From the cell containing the given text, extract its center point as [x, y] coordinate. 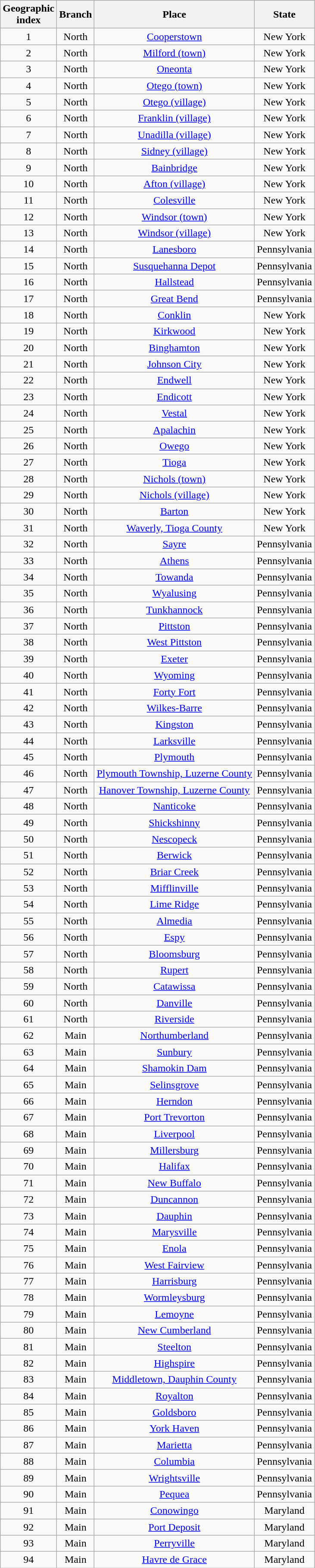
90 [28, 1494]
Kirkwood [175, 331]
46 [28, 774]
Franklin (village) [175, 118]
Branch [76, 15]
30 [28, 512]
Sayre [175, 544]
4 [28, 86]
60 [28, 1003]
Almedia [175, 921]
63 [28, 1052]
Vestal [175, 413]
23 [28, 397]
26 [28, 446]
38 [28, 642]
Liverpool [175, 1134]
Johnson City [175, 364]
67 [28, 1117]
Towanda [175, 577]
16 [28, 282]
Milford (town) [175, 53]
Port Deposit [175, 1527]
Sidney (village) [175, 151]
Nanticoke [175, 806]
61 [28, 1019]
73 [28, 1216]
70 [28, 1167]
56 [28, 937]
Espy [175, 937]
West Pittston [175, 642]
Nichols (town) [175, 479]
Nichols (village) [175, 495]
79 [28, 1314]
35 [28, 593]
88 [28, 1461]
Plymouth Township, Luzerne County [175, 774]
Lanesboro [175, 250]
Conowingo [175, 1510]
86 [28, 1429]
Forty Fort [175, 691]
78 [28, 1298]
12 [28, 216]
9 [28, 167]
14 [28, 250]
51 [28, 855]
Port Trevorton [175, 1117]
76 [28, 1265]
41 [28, 691]
Geographicindex [28, 15]
27 [28, 462]
50 [28, 839]
State [284, 15]
Northumberland [175, 1036]
71 [28, 1183]
Danville [175, 1003]
Herndon [175, 1101]
77 [28, 1281]
59 [28, 986]
Hallstead [175, 282]
Cooperstown [175, 37]
53 [28, 888]
7 [28, 135]
Havre de Grace [175, 1560]
Highspire [175, 1363]
48 [28, 806]
89 [28, 1478]
York Haven [175, 1429]
Steelton [175, 1347]
Conklin [175, 315]
24 [28, 413]
Endwell [175, 380]
Great Bend [175, 299]
Royalton [175, 1396]
93 [28, 1543]
75 [28, 1248]
64 [28, 1068]
Millersburg [175, 1150]
20 [28, 348]
11 [28, 200]
22 [28, 380]
65 [28, 1085]
42 [28, 708]
Columbia [175, 1461]
25 [28, 429]
3 [28, 69]
Oneonta [175, 69]
10 [28, 184]
31 [28, 528]
6 [28, 118]
44 [28, 741]
Unadilla (village) [175, 135]
West Fairview [175, 1265]
28 [28, 479]
52 [28, 872]
Colesville [175, 200]
72 [28, 1199]
Kingston [175, 724]
Wrightsville [175, 1478]
Waverly, Tioga County [175, 528]
34 [28, 577]
87 [28, 1445]
Windsor (village) [175, 233]
81 [28, 1347]
Shickshinny [175, 823]
Binghamton [175, 348]
45 [28, 757]
17 [28, 299]
Briar Creek [175, 872]
91 [28, 1510]
Harrisburg [175, 1281]
Wilkes-Barre [175, 708]
Tioga [175, 462]
Enola [175, 1248]
Middletown, Dauphin County [175, 1380]
Duncannon [175, 1199]
Halifax [175, 1167]
21 [28, 364]
Athens [175, 561]
Nescopeck [175, 839]
Windsor (town) [175, 216]
37 [28, 626]
49 [28, 823]
54 [28, 904]
Selinsgrove [175, 1085]
2 [28, 53]
Catawissa [175, 986]
84 [28, 1396]
Riverside [175, 1019]
Pequea [175, 1494]
74 [28, 1232]
Exeter [175, 659]
5 [28, 102]
Barton [175, 512]
69 [28, 1150]
66 [28, 1101]
39 [28, 659]
Marysville [175, 1232]
1 [28, 37]
Wormleysburg [175, 1298]
85 [28, 1412]
Tunkhannock [175, 610]
13 [28, 233]
82 [28, 1363]
Perryville [175, 1543]
36 [28, 610]
32 [28, 544]
Endicott [175, 397]
Hanover Township, Luzerne County [175, 790]
29 [28, 495]
43 [28, 724]
94 [28, 1560]
68 [28, 1134]
Bainbridge [175, 167]
Afton (village) [175, 184]
Dauphin [175, 1216]
58 [28, 970]
Rupert [175, 970]
Sunbury [175, 1052]
80 [28, 1330]
Goldsboro [175, 1412]
47 [28, 790]
19 [28, 331]
Shamokin Dam [175, 1068]
Otego (town) [175, 86]
62 [28, 1036]
Place [175, 15]
Otego (village) [175, 102]
Lemoyne [175, 1314]
8 [28, 151]
18 [28, 315]
Marietta [175, 1445]
Lime Ridge [175, 904]
15 [28, 266]
55 [28, 921]
New Cumberland [175, 1330]
57 [28, 954]
33 [28, 561]
83 [28, 1380]
40 [28, 675]
Berwick [175, 855]
Apalachin [175, 429]
Larksville [175, 741]
Pittston [175, 626]
Bloomsburg [175, 954]
Susquehanna Depot [175, 266]
New Buffalo [175, 1183]
Wyoming [175, 675]
Wyalusing [175, 593]
Owego [175, 446]
Mifflinville [175, 888]
Plymouth [175, 757]
92 [28, 1527]
